Return [X, Y] of the center of cell containing provided text 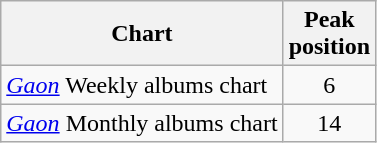
Gaon Weekly albums chart [142, 85]
Gaon Monthly albums chart [142, 123]
6 [329, 85]
Peakposition [329, 34]
Chart [142, 34]
14 [329, 123]
